Locate the cell with the specified text and output its [x, y] center coordinate. 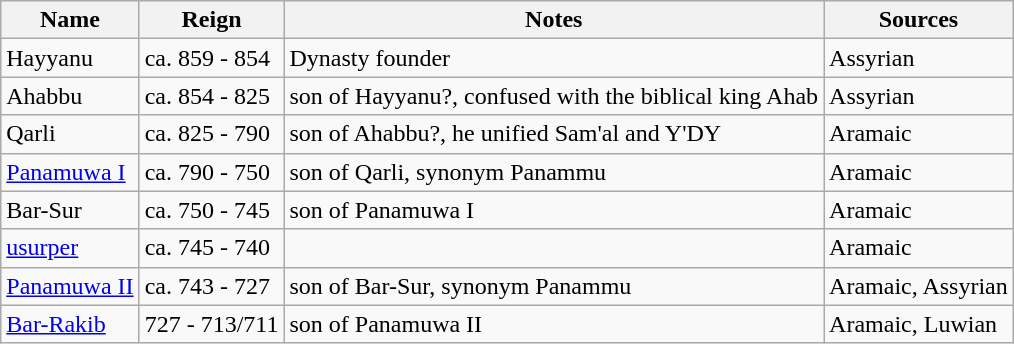
ca. 825 - 790 [212, 134]
Notes [554, 20]
ca. 743 - 727 [212, 286]
ca. 750 - 745 [212, 210]
ca. 790 - 750 [212, 172]
Name [70, 20]
Panamuwa II [70, 286]
Panamuwa I [70, 172]
son of Qarli, synonym Panammu [554, 172]
Sources [919, 20]
Aramaic, Luwian [919, 324]
son of Hayyanu?, confused with the biblical king Ahab [554, 96]
usurper [70, 248]
son of Ahabbu?, he unified Sam'al and Y'DY [554, 134]
Dynasty founder [554, 58]
son of Panamuwa II [554, 324]
Reign [212, 20]
727 - 713/711 [212, 324]
ca. 854 - 825 [212, 96]
son of Bar-Sur, synonym Panammu [554, 286]
Aramaic, Assyrian [919, 286]
son of Panamuwa I [554, 210]
Qarli [70, 134]
Bar-Sur [70, 210]
Ahabbu [70, 96]
ca. 745 - 740 [212, 248]
Bar-Rakib [70, 324]
ca. 859 - 854 [212, 58]
Hayyanu [70, 58]
